Output the (x, y) coordinate of the center of the cell containing the given text.  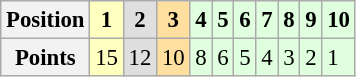
9 (311, 20)
15 (106, 58)
7 (267, 20)
12 (140, 58)
Position (46, 20)
Points (46, 58)
